From the cell containing the given text, extract its center point as [x, y] coordinate. 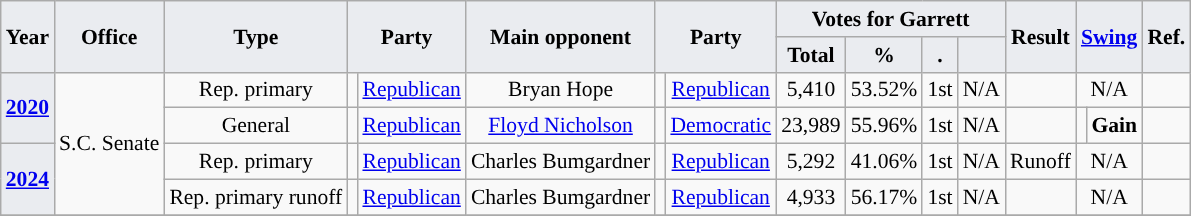
Office [109, 36]
Democratic [720, 126]
S.C. Senate [109, 143]
56.17% [884, 197]
Gain [1114, 126]
5,410 [810, 90]
% [884, 55]
2024 [28, 180]
Swing [1110, 36]
Votes for Garrett [890, 19]
Main opponent [560, 36]
4,933 [810, 197]
55.96% [884, 126]
5,292 [810, 162]
41.06% [884, 162]
General [256, 126]
23,989 [810, 126]
Rep. primary runoff [256, 197]
Type [256, 36]
Bryan Hope [560, 90]
Floyd Nicholson [560, 126]
Total [810, 55]
Ref. [1166, 36]
Runoff [1040, 162]
53.52% [884, 90]
2020 [28, 108]
Result [1040, 36]
. [940, 55]
Year [28, 36]
